Output the [X, Y] coordinate of the center of the cell containing the given text.  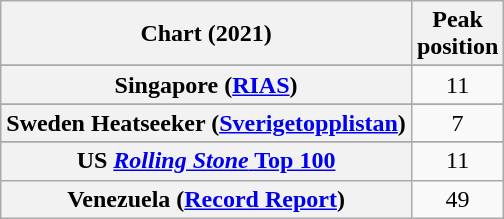
Sweden Heatseeker (Sverigetopplistan) [206, 123]
Chart (2021) [206, 34]
Venezuela (Record Report) [206, 199]
US Rolling Stone Top 100 [206, 161]
Singapore (RIAS) [206, 85]
7 [457, 123]
49 [457, 199]
Peakposition [457, 34]
